Identify which cell holds the provided text, then report its [X, Y] central coordinate. 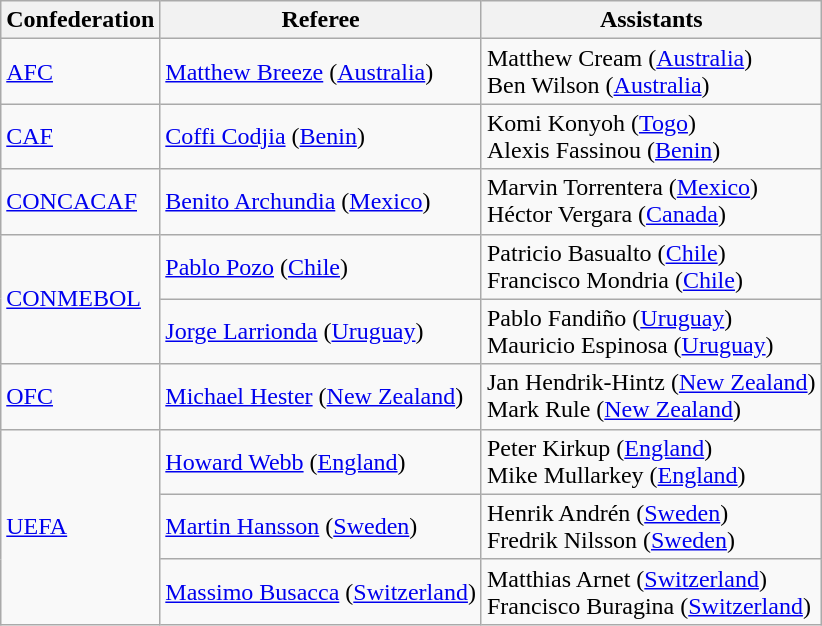
AFC [80, 72]
UEFA [80, 526]
Massimo Busacca (Switzerland) [321, 592]
OFC [80, 396]
Peter Kirkup (England)Mike Mullarkey (England) [651, 462]
Referee [321, 20]
Jorge Larrionda (Uruguay) [321, 332]
Martin Hansson (Sweden) [321, 526]
Coffi Codjia (Benin) [321, 136]
Henrik Andrén (Sweden)Fredrik Nilsson (Sweden) [651, 526]
Matthias Arnet (Switzerland)Francisco Buragina (Switzerland) [651, 592]
CONCACAF [80, 202]
Patricio Basualto (Chile)Francisco Mondria (Chile) [651, 266]
Komi Konyoh (Togo)Alexis Fassinou (Benin) [651, 136]
Matthew Breeze (Australia) [321, 72]
Jan Hendrik-Hintz (New Zealand)Mark Rule (New Zealand) [651, 396]
CONMEBOL [80, 299]
Benito Archundia (Mexico) [321, 202]
Michael Hester (New Zealand) [321, 396]
CAF [80, 136]
Pablo Fandiño (Uruguay)Mauricio Espinosa (Uruguay) [651, 332]
Pablo Pozo (Chile) [321, 266]
Matthew Cream (Australia)Ben Wilson (Australia) [651, 72]
Howard Webb (England) [321, 462]
Confederation [80, 20]
Assistants [651, 20]
Marvin Torrentera (Mexico)Héctor Vergara (Canada) [651, 202]
